Output the (x, y) coordinate of the center of the cell containing the given text.  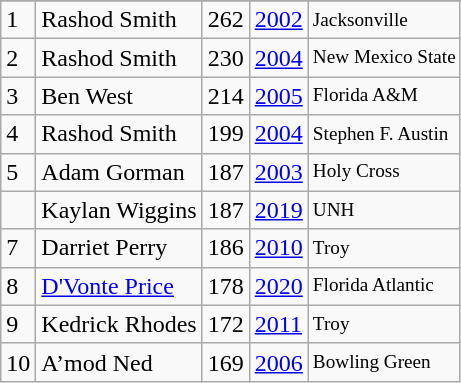
2002 (278, 20)
2003 (278, 172)
186 (226, 248)
2005 (278, 96)
2020 (278, 286)
9 (18, 324)
8 (18, 286)
214 (226, 96)
178 (226, 286)
172 (226, 324)
Darriet Perry (119, 248)
Florida Atlantic (384, 286)
Kaylan Wiggins (119, 210)
3 (18, 96)
Bowling Green (384, 362)
2010 (278, 248)
Stephen F. Austin (384, 134)
D'Vonte Price (119, 286)
New Mexico State (384, 58)
199 (226, 134)
Holy Cross (384, 172)
A’mod Ned (119, 362)
2006 (278, 362)
262 (226, 20)
Jacksonville (384, 20)
230 (226, 58)
Florida A&M (384, 96)
10 (18, 362)
Ben West (119, 96)
Adam Gorman (119, 172)
UNH (384, 210)
4 (18, 134)
1 (18, 20)
5 (18, 172)
2011 (278, 324)
2 (18, 58)
2019 (278, 210)
7 (18, 248)
169 (226, 362)
Kedrick Rhodes (119, 324)
